Return [X, Y] of the center of cell containing provided text 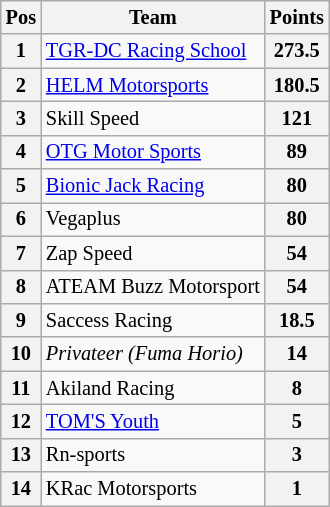
Rn-sports [153, 455]
273.5 [297, 51]
Vegaplus [153, 219]
OTG Motor Sports [153, 152]
121 [297, 118]
11 [21, 388]
TGR-DC Racing School [153, 51]
2 [21, 85]
Points [297, 17]
Akiland Racing [153, 388]
6 [21, 219]
TOM'S Youth [153, 421]
180.5 [297, 85]
Bionic Jack Racing [153, 186]
7 [21, 253]
HELM Motorsports [153, 85]
10 [21, 354]
Privateer (Fuma Horio) [153, 354]
18.5 [297, 320]
Saccess Racing [153, 320]
9 [21, 320]
Zap Speed [153, 253]
Team [153, 17]
4 [21, 152]
KRac Motorsports [153, 489]
89 [297, 152]
Pos [21, 17]
13 [21, 455]
ATEAM Buzz Motorsport [153, 287]
12 [21, 421]
Skill Speed [153, 118]
